Locate the cell with the specified text and output its [x, y] center coordinate. 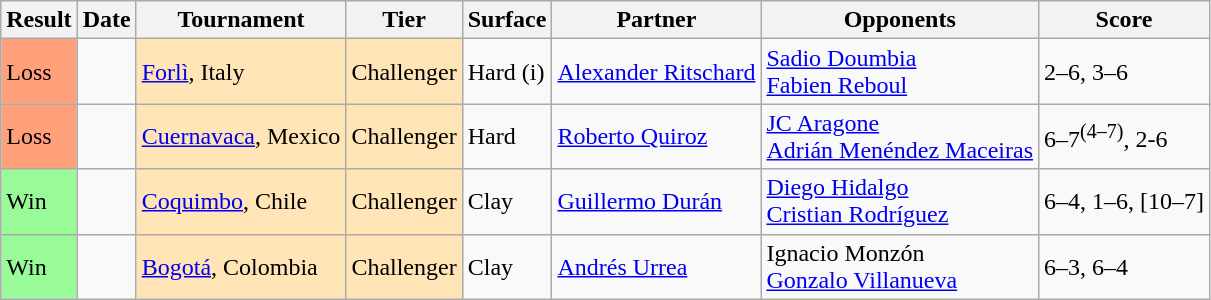
6–3, 6–4 [1124, 266]
Result [39, 20]
Diego Hidalgo Cristian Rodríguez [900, 202]
Alexander Ritschard [656, 72]
Tournament [241, 20]
Forlì, Italy [241, 72]
Tier [404, 20]
Guillermo Durán [656, 202]
Roberto Quiroz [656, 136]
Surface [507, 20]
6–7(4–7), 2-6 [1124, 136]
JC Aragone Adrián Menéndez Maceiras [900, 136]
2–6, 3–6 [1124, 72]
Bogotá, Colombia [241, 266]
Date [106, 20]
Coquimbo, Chile [241, 202]
Sadio Doumbia Fabien Reboul [900, 72]
Score [1124, 20]
Andrés Urrea [656, 266]
Cuernavaca, Mexico [241, 136]
6–4, 1–6, [10–7] [1124, 202]
Partner [656, 20]
Ignacio Monzón Gonzalo Villanueva [900, 266]
Hard [507, 136]
Opponents [900, 20]
Hard (i) [507, 72]
